From the cell containing the given text, extract its center point as (x, y) coordinate. 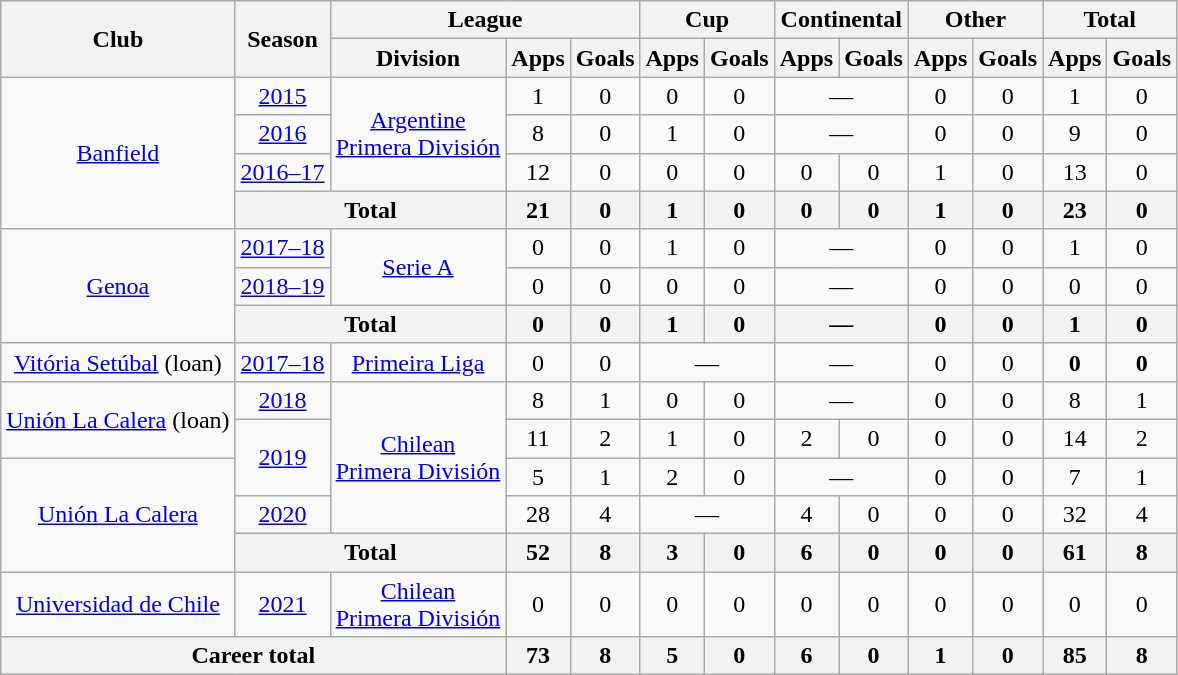
2016 (282, 134)
Primeira Liga (418, 362)
2018–19 (282, 286)
32 (1075, 515)
9 (1075, 134)
League (485, 20)
21 (538, 210)
2021 (282, 604)
28 (538, 515)
Career total (254, 656)
14 (1075, 438)
2015 (282, 96)
Division (418, 58)
Other (975, 20)
2019 (282, 457)
Season (282, 39)
11 (538, 438)
Genoa (118, 286)
7 (1075, 477)
73 (538, 656)
Unión La Calera (118, 515)
Vitória Setúbal (loan) (118, 362)
52 (538, 553)
Continental (841, 20)
Serie A (418, 267)
Banfield (118, 153)
12 (538, 172)
Universidad de Chile (118, 604)
Unión La Calera (loan) (118, 419)
ArgentinePrimera División (418, 134)
2018 (282, 400)
13 (1075, 172)
Cup (707, 20)
3 (672, 553)
85 (1075, 656)
2020 (282, 515)
61 (1075, 553)
Club (118, 39)
23 (1075, 210)
2016–17 (282, 172)
